Detect which cell encompasses the target text, then output its (X, Y) center coordinate. 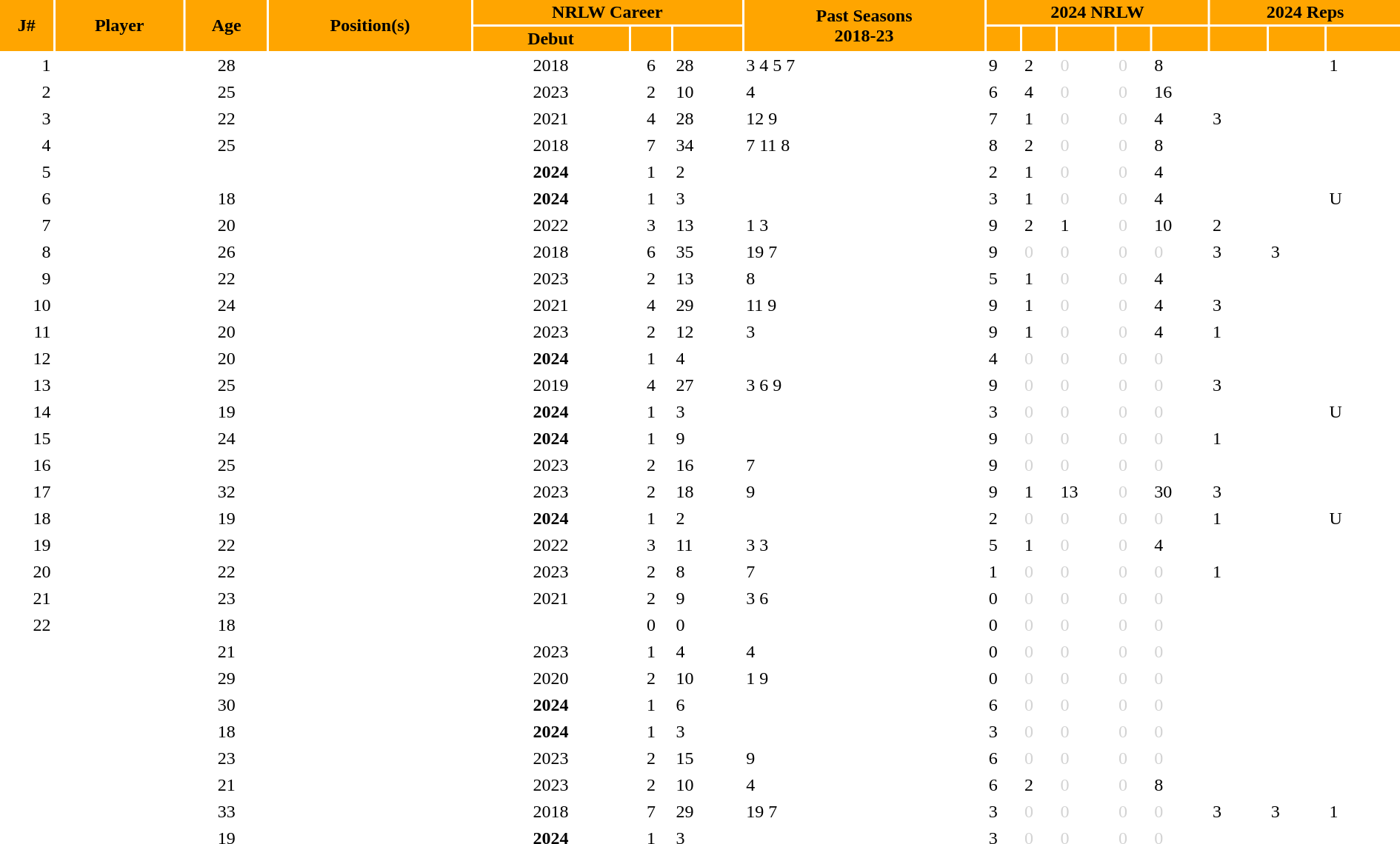
26 (227, 252)
1 9 (864, 678)
12 9 (864, 118)
17 (27, 492)
Debut (550, 38)
2024 NRLW (1098, 12)
Past Seasons2018-23 (864, 25)
Age (227, 25)
14 (27, 412)
NRLW Career (607, 12)
11 9 (864, 305)
2019 (550, 385)
3 4 5 7 (864, 65)
34 (707, 145)
Position(s) (370, 25)
27 (707, 385)
1 3 (864, 225)
7 11 8 (864, 145)
2024 Reps (1305, 12)
32 (227, 492)
Player (120, 25)
3 6 (864, 598)
J# (27, 25)
3 3 (864, 545)
3 6 9 (864, 385)
2020 (550, 678)
35 (707, 252)
33 (227, 811)
